Detect which cell encompasses the target text, then output its (x, y) center coordinate. 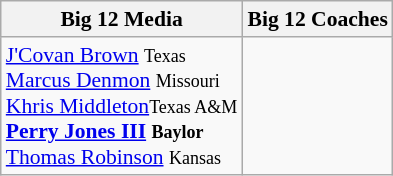
Big 12 Media (122, 19)
J'Covan Brown TexasMarcus Denmon MissouriKhris MiddletonTexas A&MPerry Jones III BaylorThomas Robinson Kansas (122, 106)
Big 12 Coaches (317, 19)
